Find where the given text appears and provide that cell's center as [x, y] coordinate. 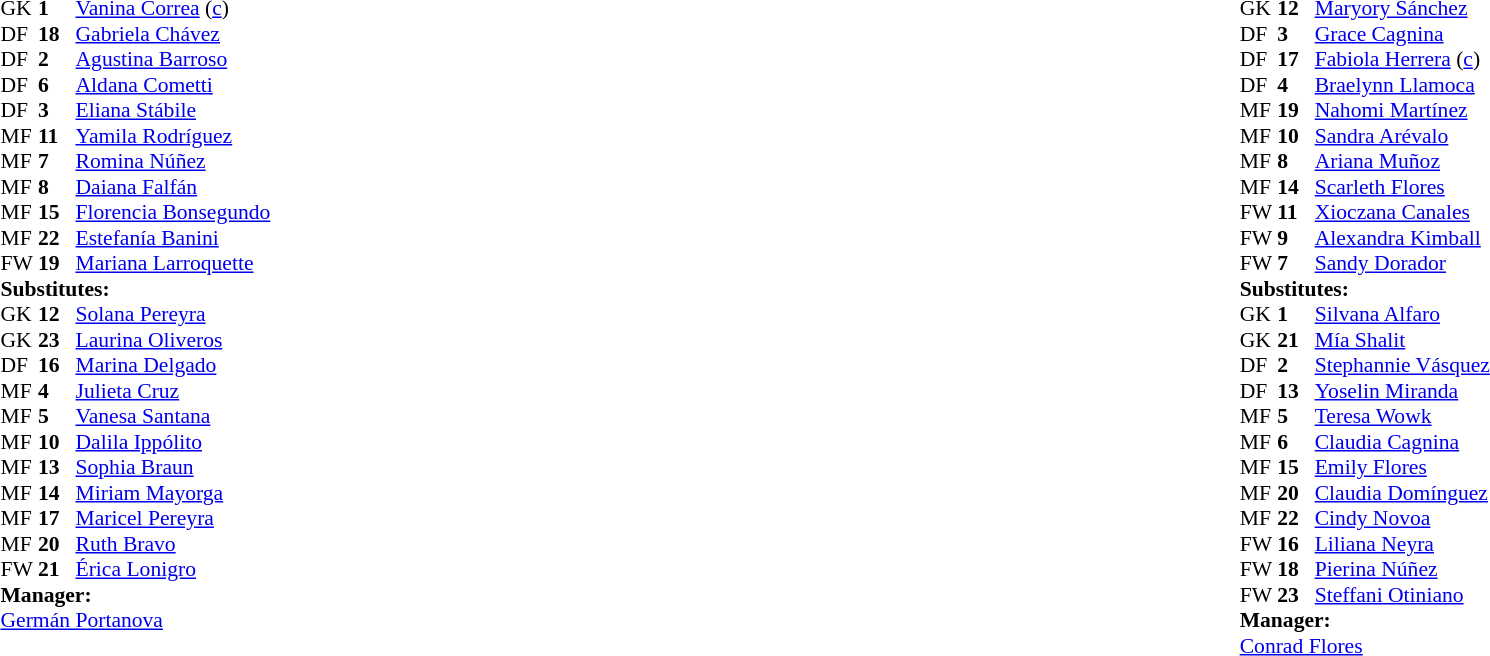
Daiana Falfán [174, 187]
Emily Flores [1402, 467]
Teresa Wowk [1402, 417]
Gabriela Chávez [174, 34]
Silvana Alfaro [1402, 315]
Xioczana Canales [1402, 213]
Sandra Arévalo [1402, 136]
Yamila Rodríguez [174, 136]
Claudia Cagnina [1402, 442]
Mariana Larroquette [174, 263]
Florencia Bonsegundo [174, 213]
Marina Delgado [174, 365]
Alexandra Kimball [1402, 238]
Scarleth Flores [1402, 187]
Claudia Domínguez [1402, 493]
Miriam Mayorga [174, 493]
9 [1296, 238]
Germán Portanova [135, 621]
Solana Pereyra [174, 315]
12 [57, 315]
Sandy Dorador [1402, 263]
Romina Núñez [174, 161]
Eliana Stábile [174, 111]
Braelynn Llamoca [1402, 85]
1 [1296, 315]
Ruth Bravo [174, 544]
Érica Lonigro [174, 569]
Ariana Muñoz [1402, 161]
Estefanía Banini [174, 238]
Pierina Núñez [1402, 569]
Nahomi Martínez [1402, 111]
Mía Shalit [1402, 340]
Agustina Barroso [174, 59]
Grace Cagnina [1402, 34]
Aldana Cometti [174, 85]
Liliana Neyra [1402, 544]
Dalila Ippólito [174, 442]
Stephannie Vásquez [1402, 365]
Julieta Cruz [174, 391]
Yoselin Miranda [1402, 391]
Sophia Braun [174, 467]
Fabiola Herrera (c) [1402, 59]
Cindy Novoa [1402, 519]
Laurina Oliveros [174, 340]
Maricel Pereyra [174, 519]
Vanesa Santana [174, 417]
Steffani Otiniano [1402, 595]
